Capture the cell that displays the provided text and extract its (X, Y) central coordinate. 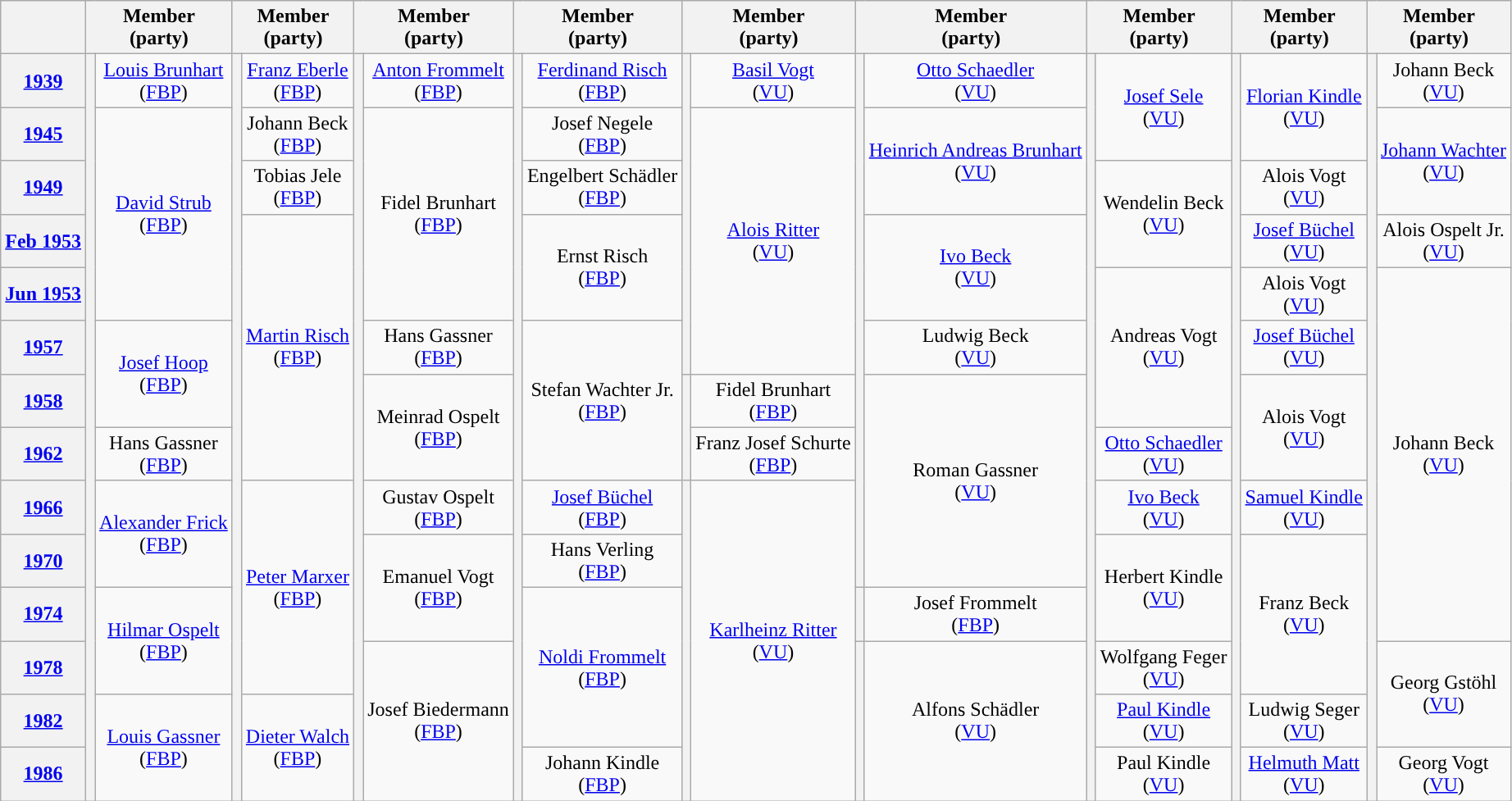
Wendelin Beck(VU) (1164, 214)
Alfons Schädler(VU) (976, 721)
1939 (43, 80)
1958 (43, 400)
1970 (43, 561)
Louis Brunhart(FBP) (164, 80)
1978 (43, 667)
Georg Vogt(VU) (1443, 774)
Johann Beck(FBP) (297, 134)
Martin Risch(FBP) (297, 348)
Anton Frommelt(FBP) (439, 80)
Andreas Vogt(VU) (1164, 348)
1986 (43, 774)
David Strub(FBP) (164, 214)
Alois Ospelt Jr.(VU) (1443, 241)
1957 (43, 348)
Helmuth Matt(VU) (1304, 774)
Josef Biedermann(FBP) (439, 721)
Ernst Risch(FBP) (602, 267)
Hans Verling(FBP) (602, 561)
Gustav Ospelt(FBP) (439, 507)
Peter Marxer(FBP) (297, 587)
Josef Hoop(FBP) (164, 374)
1949 (43, 187)
1945 (43, 134)
Roman Gassner(VU) (976, 480)
Wolfgang Feger(VU) (1164, 667)
Tobias Jele(FBP) (297, 187)
Josef Büchel(FBP) (602, 507)
Johann Wachter(VU) (1443, 161)
Georg Gstöhl(VU) (1443, 694)
Alexander Frick(FBP) (164, 534)
Feb 1953 (43, 241)
1962 (43, 454)
Herbert Kindle(VU) (1164, 587)
Florian Kindle(VU) (1304, 107)
Johann Kindle(FBP) (602, 774)
Emanuel Vogt(FBP) (439, 587)
Ludwig Beck(VU) (976, 348)
1974 (43, 613)
Karlheinz Ritter(VU) (773, 640)
Basil Vogt(VU) (773, 80)
1982 (43, 721)
Ferdinand Risch(FBP) (602, 80)
Samuel Kindle(VU) (1304, 507)
Meinrad Ospelt(FBP) (439, 427)
Jun 1953 (43, 294)
Stefan Wachter Jr.(FBP) (602, 400)
Franz Eberle(FBP) (297, 80)
1966 (43, 507)
Ludwig Seger(VU) (1304, 721)
Josef Negele(FBP) (602, 134)
Franz Josef Schurte(FBP) (773, 454)
Heinrich Andreas Brunhart(VU) (976, 161)
Franz Beck(VU) (1304, 613)
Dieter Walch(FBP) (297, 748)
Josef Frommelt(FBP) (976, 613)
Louis Gassner(FBP) (164, 748)
Josef Sele(VU) (1164, 107)
Engelbert Schädler(FBP) (602, 187)
Noldi Frommelt(FBP) (602, 667)
Hilmar Ospelt(FBP) (164, 640)
Alois Ritter(VU) (773, 241)
